From the cell containing the given text, extract its center point as [x, y] coordinate. 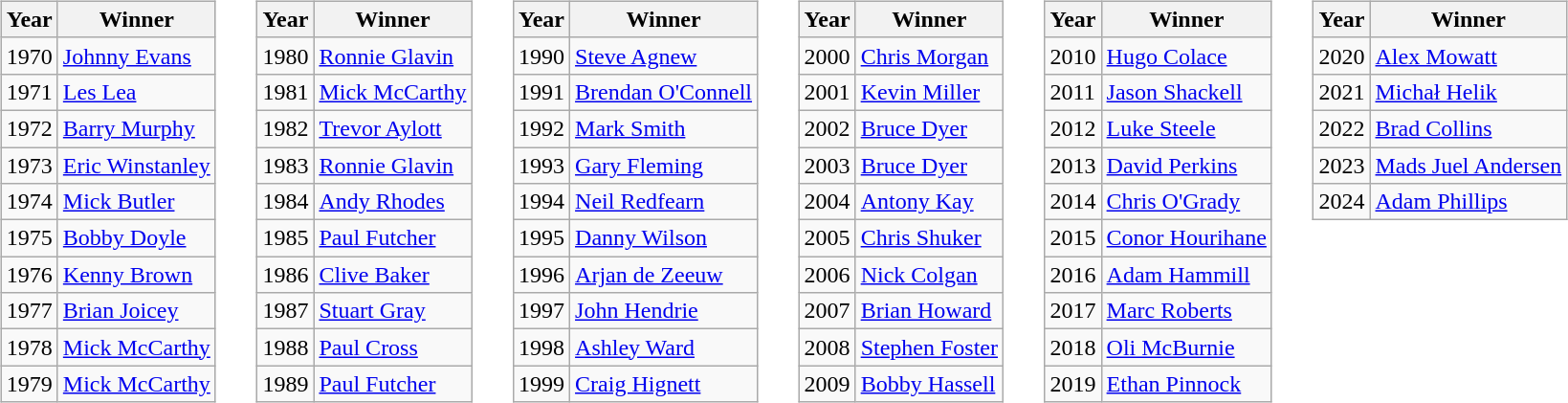
Brad Collins [1469, 128]
2003 [827, 166]
Ashley Ward [664, 347]
Kevin Miller [929, 92]
1986 [285, 275]
Barry Murphy [136, 128]
1997 [541, 311]
1987 [285, 311]
2022 [1341, 128]
1990 [541, 56]
Kenny Brown [136, 275]
2010 [1073, 56]
1994 [541, 202]
2024 [1341, 202]
2019 [1073, 384]
2017 [1073, 311]
Eric Winstanley [136, 166]
2021 [1341, 92]
Luke Steele [1186, 128]
Chris Shuker [929, 238]
2023 [1341, 166]
Marc Roberts [1186, 311]
Bobby Hassell [929, 384]
Adam Phillips [1469, 202]
1975 [29, 238]
Bobby Doyle [136, 238]
Brian Joicey [136, 311]
1981 [285, 92]
2018 [1073, 347]
Michał Helik [1469, 92]
Mark Smith [664, 128]
1993 [541, 166]
Nick Colgan [929, 275]
Johnny Evans [136, 56]
2014 [1073, 202]
2012 [1073, 128]
Conor Hourihane [1186, 238]
2005 [827, 238]
1989 [285, 384]
1974 [29, 202]
Chris Morgan [929, 56]
Brian Howard [929, 311]
1985 [285, 238]
1999 [541, 384]
Antony Kay [929, 202]
2000 [827, 56]
Mick Butler [136, 202]
David Perkins [1186, 166]
2008 [827, 347]
2006 [827, 275]
Gary Fleming [664, 166]
Mads Juel Andersen [1469, 166]
1971 [29, 92]
Stuart Gray [392, 311]
2001 [827, 92]
2004 [827, 202]
Andy Rhodes [392, 202]
1972 [29, 128]
Jason Shackell [1186, 92]
Arjan de Zeeuw [664, 275]
1970 [29, 56]
Neil Redfearn [664, 202]
2002 [827, 128]
1976 [29, 275]
1988 [285, 347]
2020 [1341, 56]
1998 [541, 347]
2015 [1073, 238]
1984 [285, 202]
1973 [29, 166]
Paul Cross [392, 347]
Adam Hammill [1186, 275]
Alex Mowatt [1469, 56]
2011 [1073, 92]
Trevor Aylott [392, 128]
2009 [827, 384]
Ethan Pinnock [1186, 384]
1983 [285, 166]
Chris O'Grady [1186, 202]
1995 [541, 238]
Danny Wilson [664, 238]
Les Lea [136, 92]
1982 [285, 128]
1996 [541, 275]
2016 [1073, 275]
John Hendrie [664, 311]
1991 [541, 92]
Craig Hignett [664, 384]
2013 [1073, 166]
Oli McBurnie [1186, 347]
Steve Agnew [664, 56]
1979 [29, 384]
Clive Baker [392, 275]
1977 [29, 311]
1980 [285, 56]
2007 [827, 311]
1978 [29, 347]
Hugo Colace [1186, 56]
Stephen Foster [929, 347]
1992 [541, 128]
Brendan O'Connell [664, 92]
